Return the [X, Y] coordinate for the center point of the cell that contains the specified text.  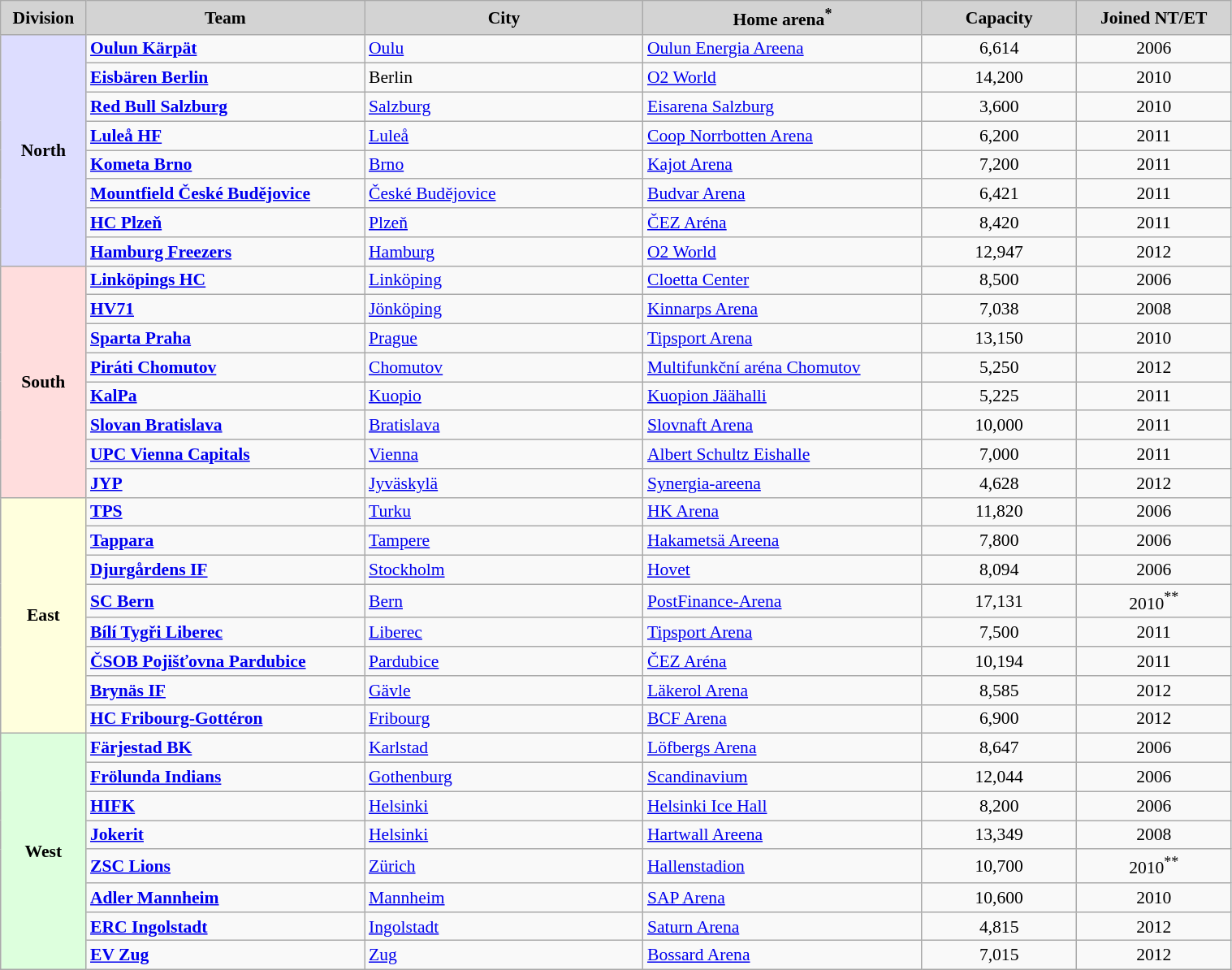
Slovnaft Arena [783, 426]
8,647 [999, 748]
Linköpings HC [226, 280]
Fribourg [504, 720]
Chomutov [504, 367]
Linköping [504, 280]
10,600 [999, 898]
Prague [504, 339]
West [44, 851]
HK Arena [783, 512]
Plzeň [504, 223]
Bern [504, 601]
Sparta Praha [226, 339]
12,947 [999, 252]
Multifunkční aréna Chomutov [783, 367]
East [44, 616]
Eisbären Berlin [226, 78]
8,585 [999, 691]
Scandinavium [783, 777]
Slovan Bratislava [226, 426]
ERC Ingolstadt [226, 927]
SC Bern [226, 601]
8,200 [999, 806]
HC Plzeň [226, 223]
Bratislava [504, 426]
7,015 [999, 955]
Gävle [504, 691]
Hamburg [504, 252]
North [44, 149]
Kinnarps Arena [783, 310]
České Budějovice [504, 194]
Mannheim [504, 898]
Gothenburg [504, 777]
8,094 [999, 570]
UPC Vienna Capitals [226, 454]
Brynäs IF [226, 691]
Jokerit [226, 835]
Frölunda Indians [226, 777]
6,614 [999, 49]
Home arena* [783, 18]
Hallenstadion [783, 866]
Löfbergs Arena [783, 748]
Eisarena Salzburg [783, 107]
Stockholm [504, 570]
Djurgårdens IF [226, 570]
6,200 [999, 136]
KalPa [226, 396]
Jyväskylä [504, 483]
TPS [226, 512]
ZSC Lions [226, 866]
Luleå HF [226, 136]
Hartwall Areena [783, 835]
Tappara [226, 541]
City [504, 18]
13,349 [999, 835]
Albert Schultz Eishalle [783, 454]
Hakametsä Areena [783, 541]
Cloetta Center [783, 280]
Team [226, 18]
Capacity [999, 18]
6,900 [999, 720]
Hovet [783, 570]
Oulun Energia Areena [783, 49]
8,500 [999, 280]
ČSOB Pojišťovna Pardubice [226, 661]
Luleå [504, 136]
10,194 [999, 661]
Oulun Kärpät [226, 49]
Jönköping [504, 310]
Coop Norrbotten Arena [783, 136]
Färjestad BK [226, 748]
Berlin [504, 78]
10,000 [999, 426]
HIFK [226, 806]
Oulu [504, 49]
Saturn Arena [783, 927]
HV71 [226, 310]
Kuopio [504, 396]
6,421 [999, 194]
7,038 [999, 310]
Pardubice [504, 661]
Kometa Brno [226, 165]
Division [44, 18]
Läkerol Arena [783, 691]
Salzburg [504, 107]
Brno [504, 165]
BCF Arena [783, 720]
Liberec [504, 633]
Zug [504, 955]
Zürich [504, 866]
5,225 [999, 396]
Vienna [504, 454]
Joined NT/ET [1153, 18]
11,820 [999, 512]
Red Bull Salzburg [226, 107]
17,131 [999, 601]
Bílí Tygři Liberec [226, 633]
SAP Arena [783, 898]
4,815 [999, 927]
Helsinki Ice Hall [783, 806]
Piráti Chomutov [226, 367]
Budvar Arena [783, 194]
JYP [226, 483]
South [44, 382]
Karlstad [504, 748]
3,600 [999, 107]
14,200 [999, 78]
EV Zug [226, 955]
Adler Mannheim [226, 898]
5,250 [999, 367]
7,500 [999, 633]
7,200 [999, 165]
12,044 [999, 777]
Hamburg Freezers [226, 252]
8,420 [999, 223]
Turku [504, 512]
7,800 [999, 541]
Kuopion Jäähalli [783, 396]
PostFinance-Arena [783, 601]
Bossard Arena [783, 955]
7,000 [999, 454]
4,628 [999, 483]
Mountfield České Budějovice [226, 194]
10,700 [999, 866]
Ingolstadt [504, 927]
HC Fribourg-Gottéron [226, 720]
13,150 [999, 339]
Synergia-areena [783, 483]
Kajot Arena [783, 165]
Tampere [504, 541]
